Determine the [x, y] coordinate at the center of the cell enclosing the given text.  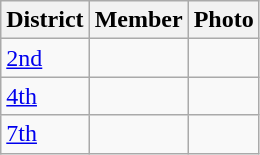
District [45, 20]
4th [45, 96]
Member [138, 20]
7th [45, 134]
2nd [45, 58]
Photo [224, 20]
